Capture the cell that displays the provided text and extract its [X, Y] central coordinate. 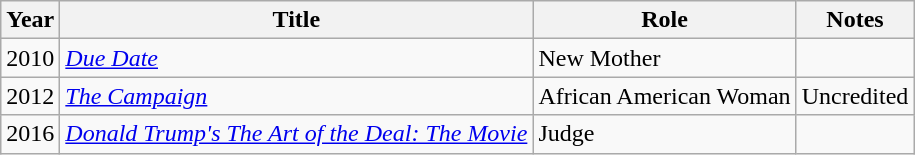
Role [664, 20]
Uncredited [855, 96]
The Campaign [296, 96]
African American Woman [664, 96]
Donald Trump's The Art of the Deal: The Movie [296, 134]
Due Date [296, 58]
2012 [30, 96]
2016 [30, 134]
Title [296, 20]
Notes [855, 20]
Judge [664, 134]
Year [30, 20]
2010 [30, 58]
New Mother [664, 58]
